Provide the (X, Y) coordinate of the cell's center where the given text is located.  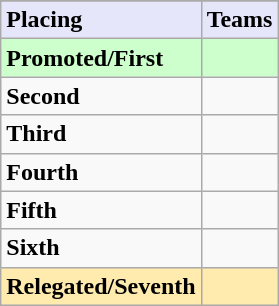
Promoted/First (101, 58)
Fifth (101, 210)
Teams (240, 20)
Placing (101, 20)
Third (101, 134)
Relegated/Seventh (101, 286)
Second (101, 96)
Sixth (101, 248)
Fourth (101, 172)
